Scan for the cell matching the given text and deliver its (x, y) coordinate at center. 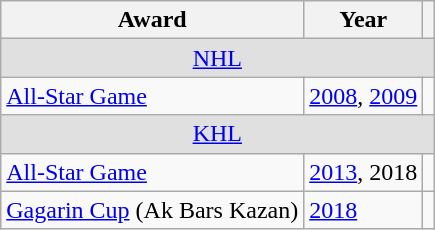
2018 (364, 210)
Award (152, 20)
2013, 2018 (364, 172)
KHL (218, 134)
Year (364, 20)
Gagarin Cup (Ak Bars Kazan) (152, 210)
NHL (218, 58)
2008, 2009 (364, 96)
